Extract the (X, Y) coordinate from the center of the cell holding the provided text.  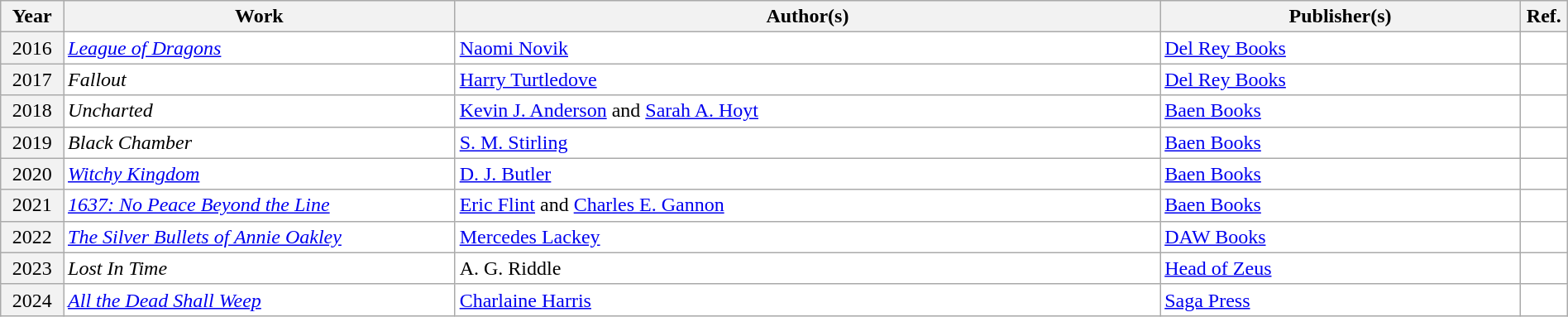
Author(s) (807, 17)
DAW Books (1341, 237)
Mercedes Lackey (807, 237)
Work (260, 17)
Publisher(s) (1341, 17)
All the Dead Shall Weep (260, 300)
D. J. Butler (807, 174)
2017 (32, 79)
Lost In Time (260, 268)
2022 (32, 237)
2020 (32, 174)
2021 (32, 205)
Saga Press (1341, 300)
The Silver Bullets of Annie Oakley (260, 237)
Eric Flint and Charles E. Gannon (807, 205)
2018 (32, 111)
Witchy Kingdom (260, 174)
Ref. (1543, 17)
Naomi Novik (807, 48)
A. G. Riddle (807, 268)
Harry Turtledove (807, 79)
Charlaine Harris (807, 300)
S. M. Stirling (807, 142)
Black Chamber (260, 142)
2019 (32, 142)
Year (32, 17)
2024 (32, 300)
2016 (32, 48)
Head of Zeus (1341, 268)
1637: No Peace Beyond the Line (260, 205)
Kevin J. Anderson and Sarah A. Hoyt (807, 111)
2023 (32, 268)
Fallout (260, 79)
League of Dragons (260, 48)
Uncharted (260, 111)
